Find where the given text appears and provide that cell's center as (X, Y) coordinate. 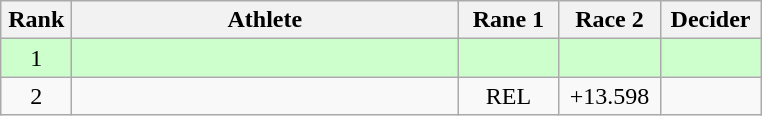
1 (36, 58)
REL (508, 96)
Race 2 (610, 20)
Athlete (265, 20)
Decider (710, 20)
+13.598 (610, 96)
Rank (36, 20)
Rane 1 (508, 20)
2 (36, 96)
